Determine the [X, Y] coordinate at the center of the cell enclosing the given text.  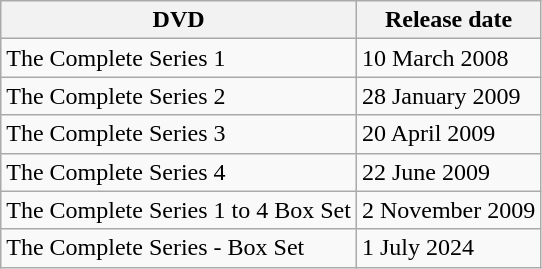
1 July 2024 [448, 248]
The Complete Series 2 [179, 96]
Release date [448, 20]
20 April 2009 [448, 134]
22 June 2009 [448, 172]
The Complete Series 1 to 4 Box Set [179, 210]
DVD [179, 20]
The Complete Series 1 [179, 58]
The Complete Series - Box Set [179, 248]
10 March 2008 [448, 58]
The Complete Series 4 [179, 172]
28 January 2009 [448, 96]
The Complete Series 3 [179, 134]
2 November 2009 [448, 210]
